Find where the given text appears and provide that cell's center as (X, Y) coordinate. 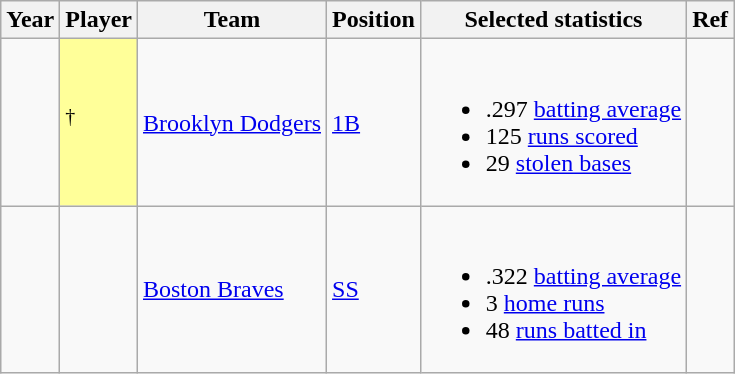
Year (30, 20)
.297 batting average125 runs scored29 stolen bases (553, 122)
.322 batting average3 home runs48 runs batted in (553, 290)
Player (99, 20)
Selected statistics (553, 20)
Brooklyn Dodgers (232, 122)
Team (232, 20)
1B (374, 122)
Boston Braves (232, 290)
† (99, 122)
SS (374, 290)
Ref (710, 20)
Position (374, 20)
